Find where the given text appears and provide that cell's center as (x, y) coordinate. 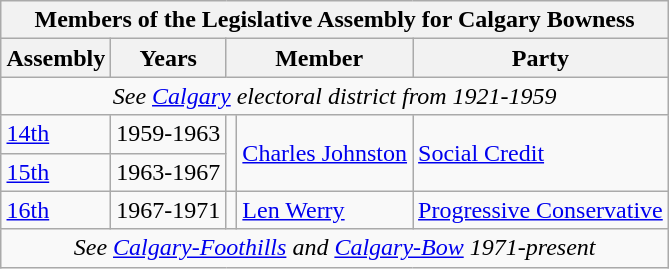
1967-1971 (168, 210)
Member (320, 58)
15th (56, 172)
See Calgary-Foothills and Calgary-Bow 1971-present (334, 248)
Members of the Legislative Assembly for Calgary Bowness (334, 20)
Social Credit (541, 153)
Charles Johnston (325, 153)
Len Werry (325, 210)
Party (541, 58)
Years (168, 58)
See Calgary electoral district from 1921-1959 (334, 96)
1963-1967 (168, 172)
1959-1963 (168, 134)
16th (56, 210)
Assembly (56, 58)
Progressive Conservative (541, 210)
14th (56, 134)
